Capture the cell that displays the provided text and extract its (X, Y) central coordinate. 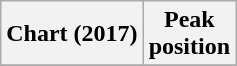
Peakposition (189, 34)
Chart (2017) (72, 34)
